Detect which cell encompasses the target text, then output its [X, Y] center coordinate. 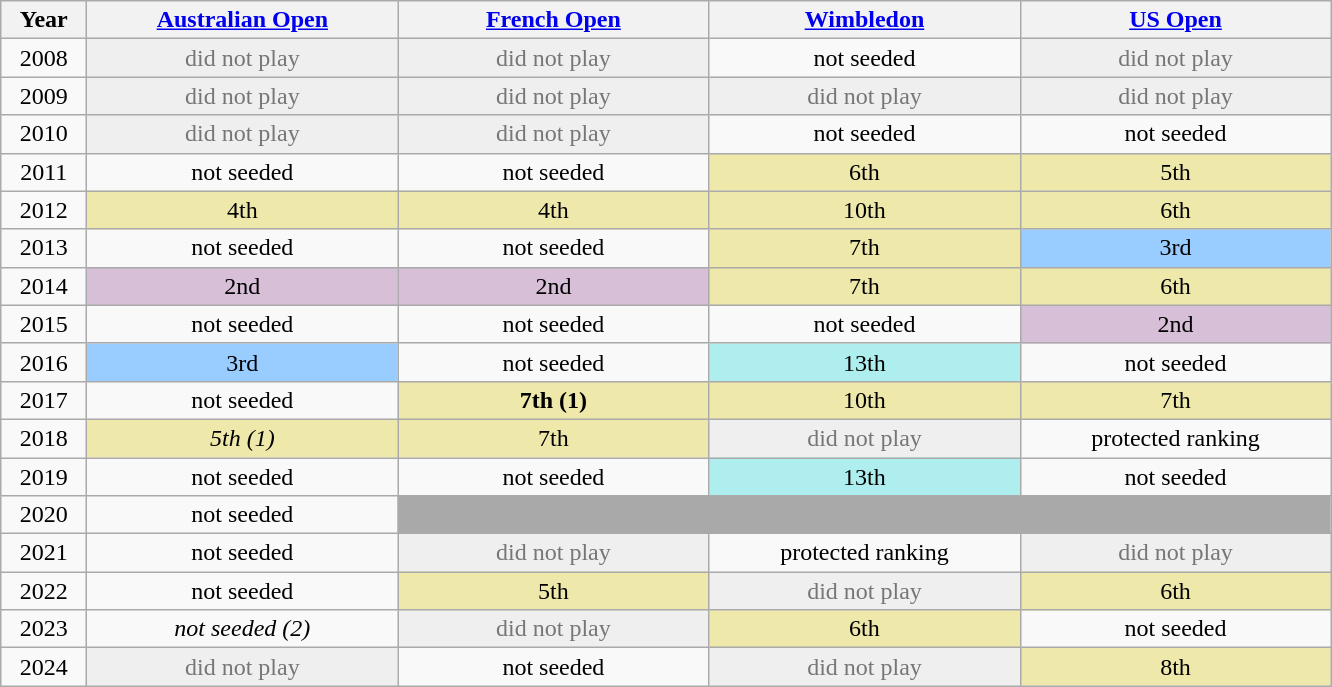
2022 [44, 591]
2017 [44, 400]
2023 [44, 629]
Year [44, 20]
2009 [44, 96]
5th (1) [242, 438]
2021 [44, 553]
8th [1176, 667]
2018 [44, 438]
2010 [44, 134]
2015 [44, 324]
2008 [44, 58]
Wimbledon [864, 20]
7th (1) [554, 400]
2011 [44, 172]
2012 [44, 210]
2019 [44, 477]
US Open [1176, 20]
2024 [44, 667]
2013 [44, 248]
2020 [44, 515]
2014 [44, 286]
2016 [44, 362]
Australian Open [242, 20]
French Open [554, 20]
not seeded (2) [242, 629]
